Identify which cell holds the provided text, then report its [x, y] central coordinate. 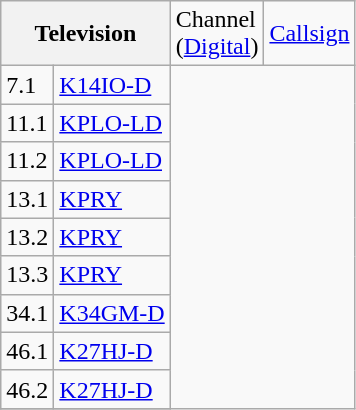
13.1 [28, 199]
11.1 [28, 123]
Channel(Digital) [217, 34]
46.1 [28, 351]
34.1 [28, 313]
K34GM-D [112, 313]
7.1 [28, 85]
13.2 [28, 237]
46.2 [28, 389]
11.2 [28, 161]
K14IO-D [112, 85]
Television [86, 34]
13.3 [28, 275]
Callsign [310, 34]
